Output the [x, y] coordinate of the center of the cell containing the given text.  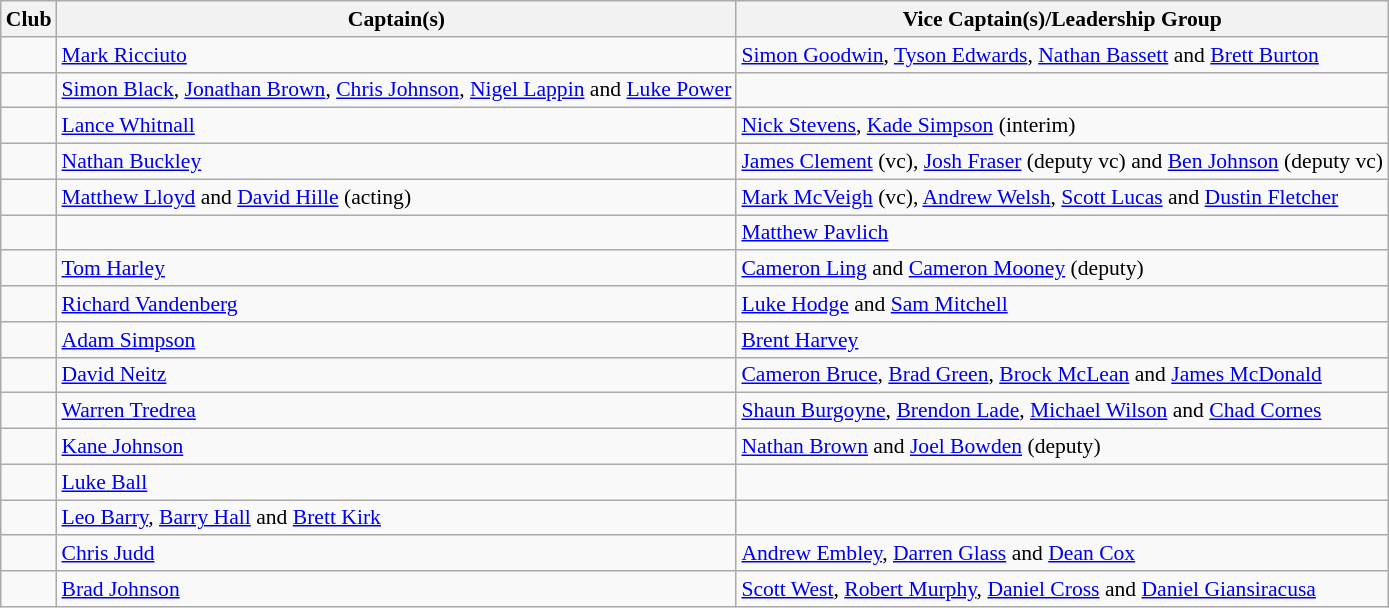
Luke Ball [396, 482]
James Clement (vc), Josh Fraser (deputy vc) and Ben Johnson (deputy vc) [1062, 162]
Brad Johnson [396, 589]
Warren Tredrea [396, 411]
Vice Captain(s)/Leadership Group [1062, 19]
Andrew Embley, Darren Glass and Dean Cox [1062, 554]
Simon Goodwin, Tyson Edwards, Nathan Bassett and Brett Burton [1062, 55]
Kane Johnson [396, 447]
Luke Hodge and Sam Mitchell [1062, 304]
Adam Simpson [396, 340]
Lance Whitnall [396, 126]
Cameron Ling and Cameron Mooney (deputy) [1062, 269]
Scott West, Robert Murphy, Daniel Cross and Daniel Giansiracusa [1062, 589]
Nathan Brown and Joel Bowden (deputy) [1062, 447]
Club [29, 19]
Chris Judd [396, 554]
David Neitz [396, 375]
Simon Black, Jonathan Brown, Chris Johnson, Nigel Lappin and Luke Power [396, 90]
Richard Vandenberg [396, 304]
Mark Ricciuto [396, 55]
Nathan Buckley [396, 162]
Nick Stevens, Kade Simpson (interim) [1062, 126]
Mark McVeigh (vc), Andrew Welsh, Scott Lucas and Dustin Fletcher [1062, 197]
Shaun Burgoyne, Brendon Lade, Michael Wilson and Chad Cornes [1062, 411]
Captain(s) [396, 19]
Brent Harvey [1062, 340]
Matthew Lloyd and David Hille (acting) [396, 197]
Leo Barry, Barry Hall and Brett Kirk [396, 518]
Tom Harley [396, 269]
Matthew Pavlich [1062, 233]
Cameron Bruce, Brad Green, Brock McLean and James McDonald [1062, 375]
